Return [X, Y] of the center of cell containing provided text 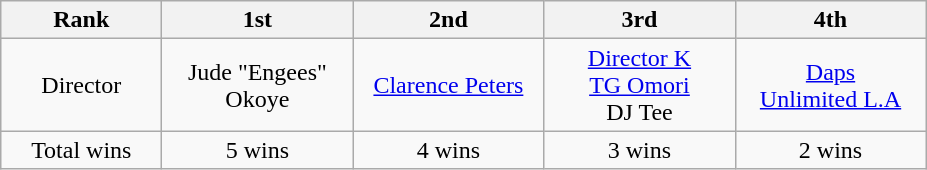
Rank [82, 20]
4 wins [448, 150]
3 wins [640, 150]
Clarence Peters [448, 85]
Director KTG OmoriDJ Tee [640, 85]
DapsUnlimited L.A [830, 85]
Director [82, 85]
4th [830, 20]
2 wins [830, 150]
3rd [640, 20]
Jude "Engees" Okoye [258, 85]
Total wins [82, 150]
5 wins [258, 150]
2nd [448, 20]
1st [258, 20]
